From the cell containing the given text, extract its center point as [X, Y] coordinate. 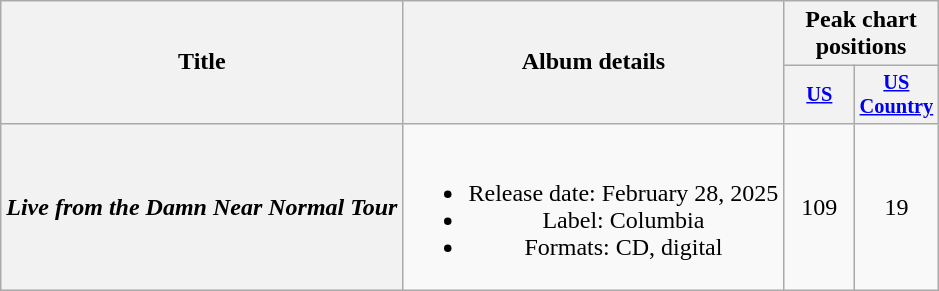
Album details [594, 62]
Peak chart positions [861, 34]
Live from the Damn Near Normal Tour [202, 206]
109 [820, 206]
Release date: February 28, 2025Label: ColumbiaFormats: CD, digital [594, 206]
US [820, 95]
19 [896, 206]
USCountry [896, 95]
Title [202, 62]
